Return (X, Y) of the center of cell containing provided text 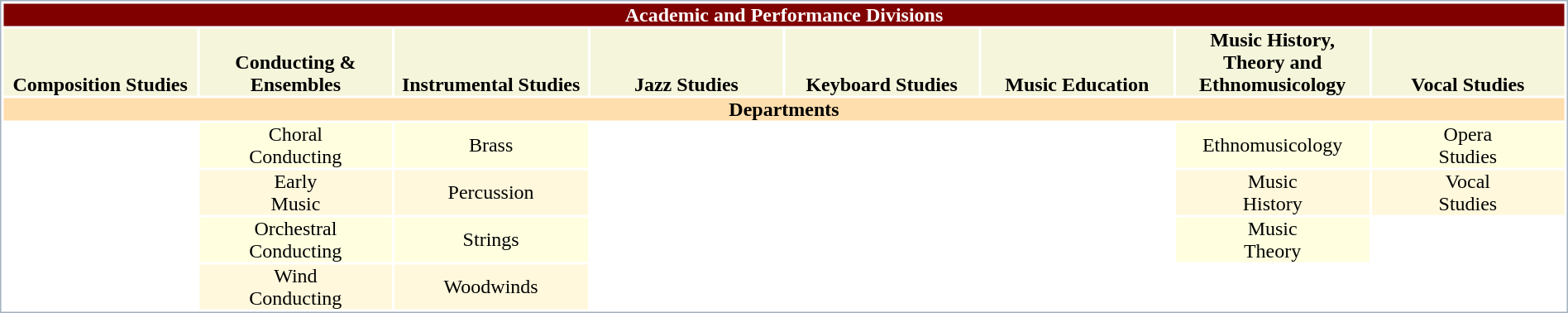
MusicTheory (1272, 239)
Music History,Theory and Ethnomusicology (1272, 61)
Instrumental Studies (491, 61)
WindConducting (296, 287)
ChoralConducting (296, 145)
Departments (784, 109)
Vocal Studies (1467, 61)
MusicHistory (1272, 193)
Conducting & Ensembles (296, 61)
Music Education (1077, 61)
Keyboard Studies (882, 61)
EarlyMusic (296, 193)
Percussion (491, 193)
Academic and Performance Divisions (784, 15)
Woodwinds (491, 287)
OrchestralConducting (296, 239)
VocalStudies (1467, 193)
Brass (491, 145)
Jazz Studies (686, 61)
Composition Studies (99, 61)
Strings (491, 239)
OperaStudies (1467, 145)
Ethnomusicology (1272, 145)
